Scan for the cell matching the given text and deliver its [x, y] coordinate at center. 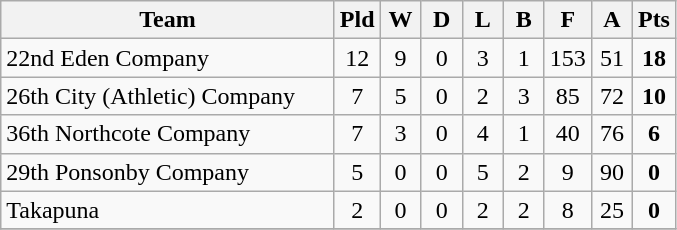
72 [612, 96]
4 [482, 134]
26th City (Athletic) Company [168, 96]
D [442, 20]
153 [568, 58]
76 [612, 134]
Pts [654, 20]
Takapuna [168, 210]
B [524, 20]
36th Northcote Company [168, 134]
6 [654, 134]
51 [612, 58]
W [400, 20]
8 [568, 210]
40 [568, 134]
18 [654, 58]
Team [168, 20]
85 [568, 96]
12 [357, 58]
F [568, 20]
22nd Eden Company [168, 58]
10 [654, 96]
Pld [357, 20]
90 [612, 172]
25 [612, 210]
L [482, 20]
29th Ponsonby Company [168, 172]
A [612, 20]
